Return [X, Y] of the center of cell containing provided text 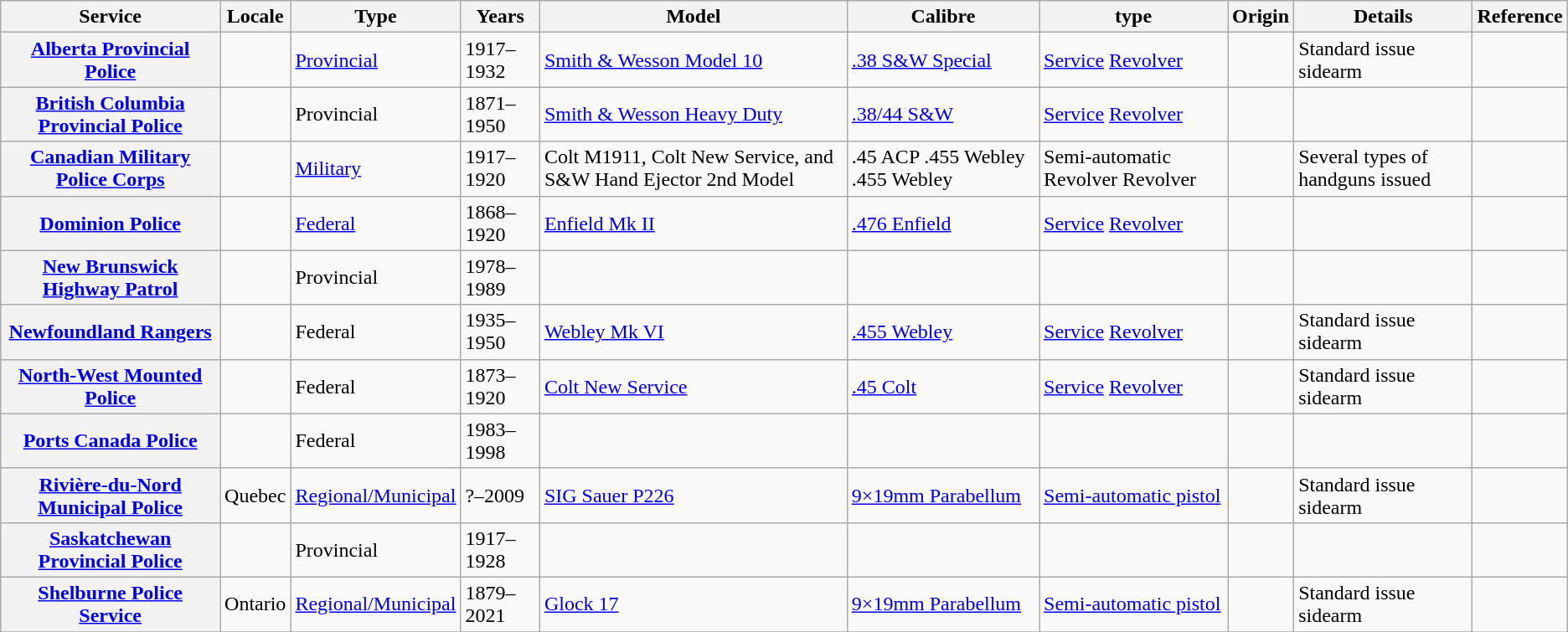
Smith & Wesson Model 10 [694, 60]
Colt New Service [694, 387]
Quebec [255, 496]
Locale [255, 17]
.455 Webley [943, 331]
North-West Mounted Police [111, 387]
1871–1950 [500, 114]
1879–2021 [500, 604]
1978–1989 [500, 278]
Years [500, 17]
Rivière-du-Nord Municipal Police [111, 496]
1917–1932 [500, 60]
?–2009 [500, 496]
Model [694, 17]
Glock 17 [694, 604]
type [1134, 17]
.38/44 S&W [943, 114]
Ontario [255, 604]
Shelburne Police Service [111, 604]
Reference [1519, 17]
1917–1920 [500, 169]
.476 Enfield [943, 223]
British Columbia Provincial Police [111, 114]
Alberta Provincial Police [111, 60]
Origin [1261, 17]
1868–1920 [500, 223]
Enfield Mk II [694, 223]
Military [375, 169]
Semi-automatic Revolver Revolver [1134, 169]
1935–1950 [500, 331]
Canadian Military Police Corps [111, 169]
1873–1920 [500, 387]
Colt M1911, Colt New Service, and S&W Hand Ejector 2nd Model [694, 169]
Ports Canada Police [111, 440]
New Brunswick Highway Patrol [111, 278]
SIG Sauer P226 [694, 496]
Smith & Wesson Heavy Duty [694, 114]
Newfoundland Rangers [111, 331]
Type [375, 17]
.45 Colt [943, 387]
.38 S&W Special [943, 60]
.45 ACP .455 Webley .455 Webley [943, 169]
Dominion Police [111, 223]
Several types of handguns issued [1384, 169]
Saskatchewan Provincial Police [111, 549]
1917–1928 [500, 549]
Details [1384, 17]
Service [111, 17]
Webley Mk VI [694, 331]
Calibre [943, 17]
1983–1998 [500, 440]
